Provide the (X, Y) coordinate of the cell's center where the given text is located.  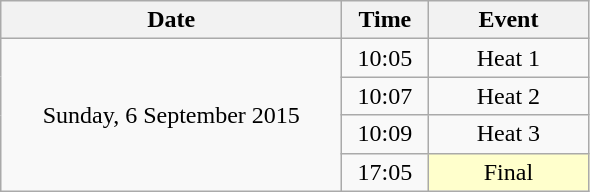
10:05 (385, 58)
Time (385, 20)
10:07 (385, 96)
17:05 (385, 172)
Heat 1 (508, 58)
Final (508, 172)
10:09 (385, 134)
Date (172, 20)
Heat 2 (508, 96)
Sunday, 6 September 2015 (172, 115)
Event (508, 20)
Heat 3 (508, 134)
